For the text-containing cell, return its midpoint in (X, Y) coordinate format. 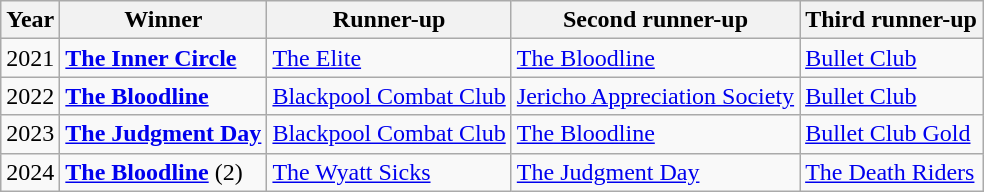
2023 (30, 134)
The Wyatt Sicks (389, 172)
Winner (164, 20)
2024 (30, 172)
Jericho Appreciation Society (655, 96)
The Death Riders (892, 172)
Second runner-up (655, 20)
The Inner Circle (164, 58)
Third runner-up (892, 20)
Year (30, 20)
The Bloodline (2) (164, 172)
Runner-up (389, 20)
2021 (30, 58)
2022 (30, 96)
The Elite (389, 58)
Bullet Club Gold (892, 134)
